Extract the (x, y) coordinate from the center of the cell holding the provided text.  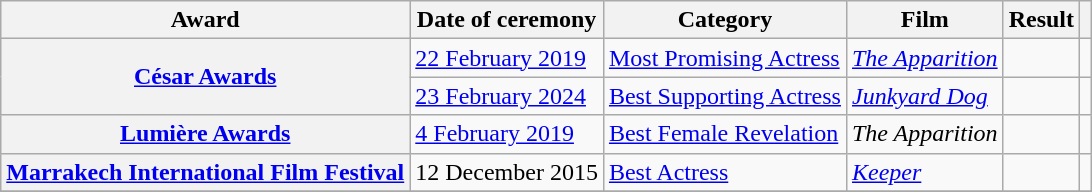
César Awards (206, 77)
23 February 2024 (507, 96)
Date of ceremony (507, 20)
Best Actress (724, 172)
Award (206, 20)
Category (724, 20)
Marrakech International Film Festival (206, 172)
Most Promising Actress (724, 58)
12 December 2015 (507, 172)
Best Supporting Actress (724, 96)
Junkyard Dog (924, 96)
Lumière Awards (206, 134)
Result (1041, 20)
Film (924, 20)
22 February 2019 (507, 58)
Best Female Revelation (724, 134)
Keeper (924, 172)
4 February 2019 (507, 134)
